Scan for the cell matching the given text and deliver its (x, y) coordinate at center. 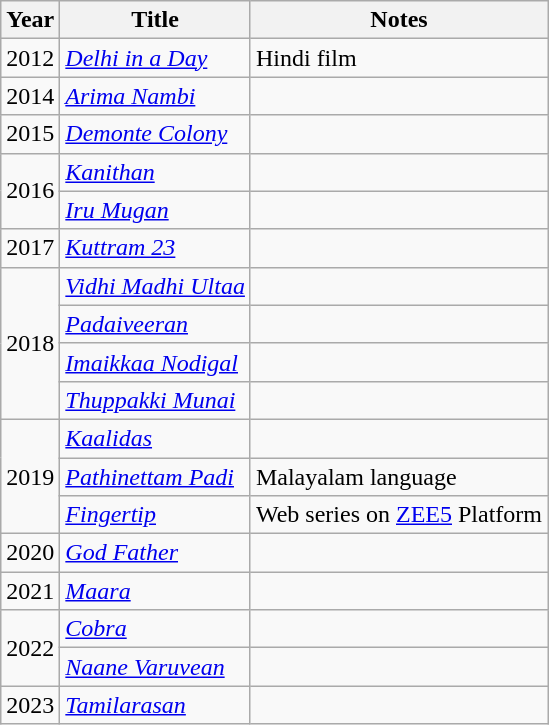
Tamilarasan (156, 705)
Kaalidas (156, 438)
Delhi in a Day (156, 58)
Kuttram 23 (156, 248)
2019 (30, 476)
2021 (30, 591)
2015 (30, 134)
2014 (30, 96)
2020 (30, 553)
Arima Nambi (156, 96)
God Father (156, 553)
2017 (30, 248)
2022 (30, 648)
Padaiveeran (156, 324)
Kanithan (156, 172)
2016 (30, 191)
Title (156, 20)
2023 (30, 705)
Vidhi Madhi Ultaa (156, 286)
Malayalam language (398, 477)
Web series on ZEE5 Platform (398, 515)
Thuppakki Munai (156, 400)
Naane Varuvean (156, 667)
Imaikkaa Nodigal (156, 362)
Demonte Colony (156, 134)
2012 (30, 58)
Year (30, 20)
Iru Mugan (156, 210)
Notes (398, 20)
Cobra (156, 629)
Fingertip (156, 515)
Pathinettam Padi (156, 477)
Hindi film (398, 58)
2018 (30, 343)
Maara (156, 591)
